Output the (X, Y) coordinate of the center of the cell containing the given text.  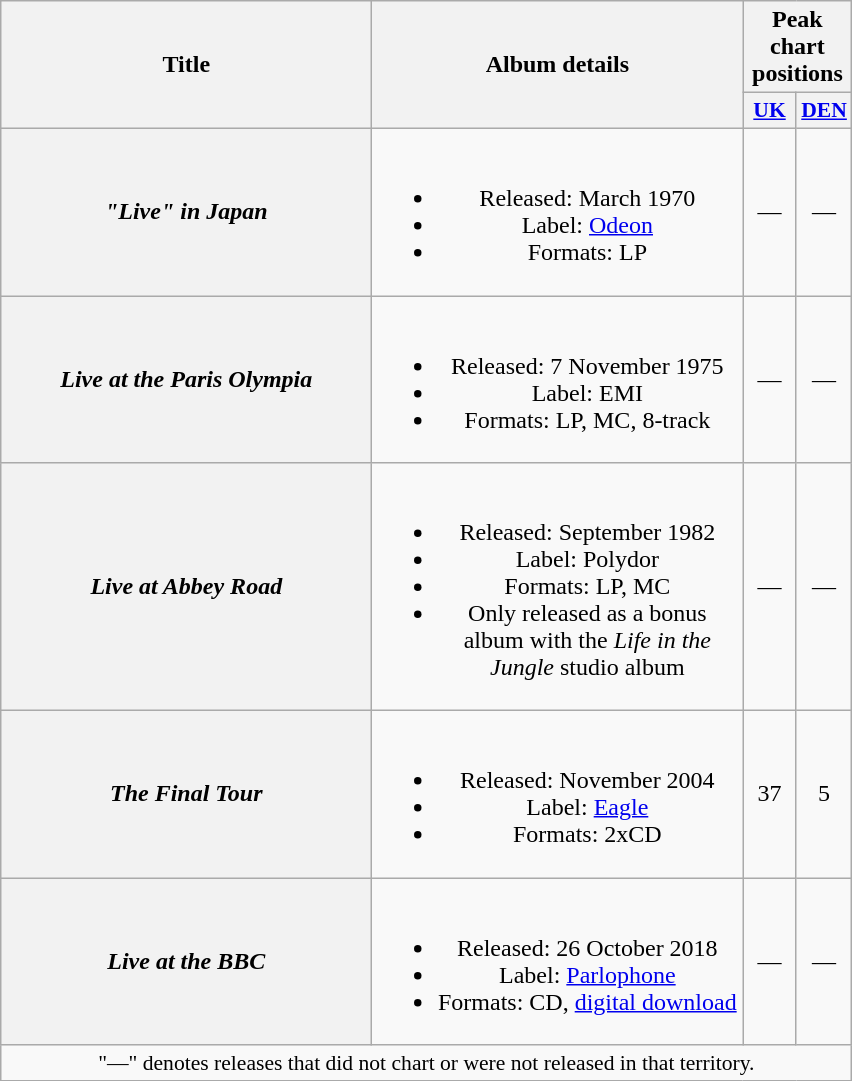
Released: 26 October 2018Label: ParlophoneFormats: CD, digital download (558, 962)
Title (186, 65)
DEN (824, 111)
The Final Tour (186, 794)
"—" denotes releases that did not chart or were not released in that territory. (426, 1063)
Released: September 1982Label: PolydorFormats: LP, MCOnly released as a bonus album with the Life in the Jungle studio album (558, 587)
Live at Abbey Road (186, 587)
Album details (558, 65)
UK (770, 111)
5 (824, 794)
Peak chart positions (798, 47)
Released: November 2004Label: EagleFormats: 2xCD (558, 794)
Live at the Paris Olympia (186, 380)
Live at the BBC (186, 962)
"Live" in Japan (186, 212)
Released: March 1970Label: OdeonFormats: LP (558, 212)
37 (770, 794)
Released: 7 November 1975Label: EMIFormats: LP, MC, 8-track (558, 380)
